Return [X, Y] of the center of cell containing provided text 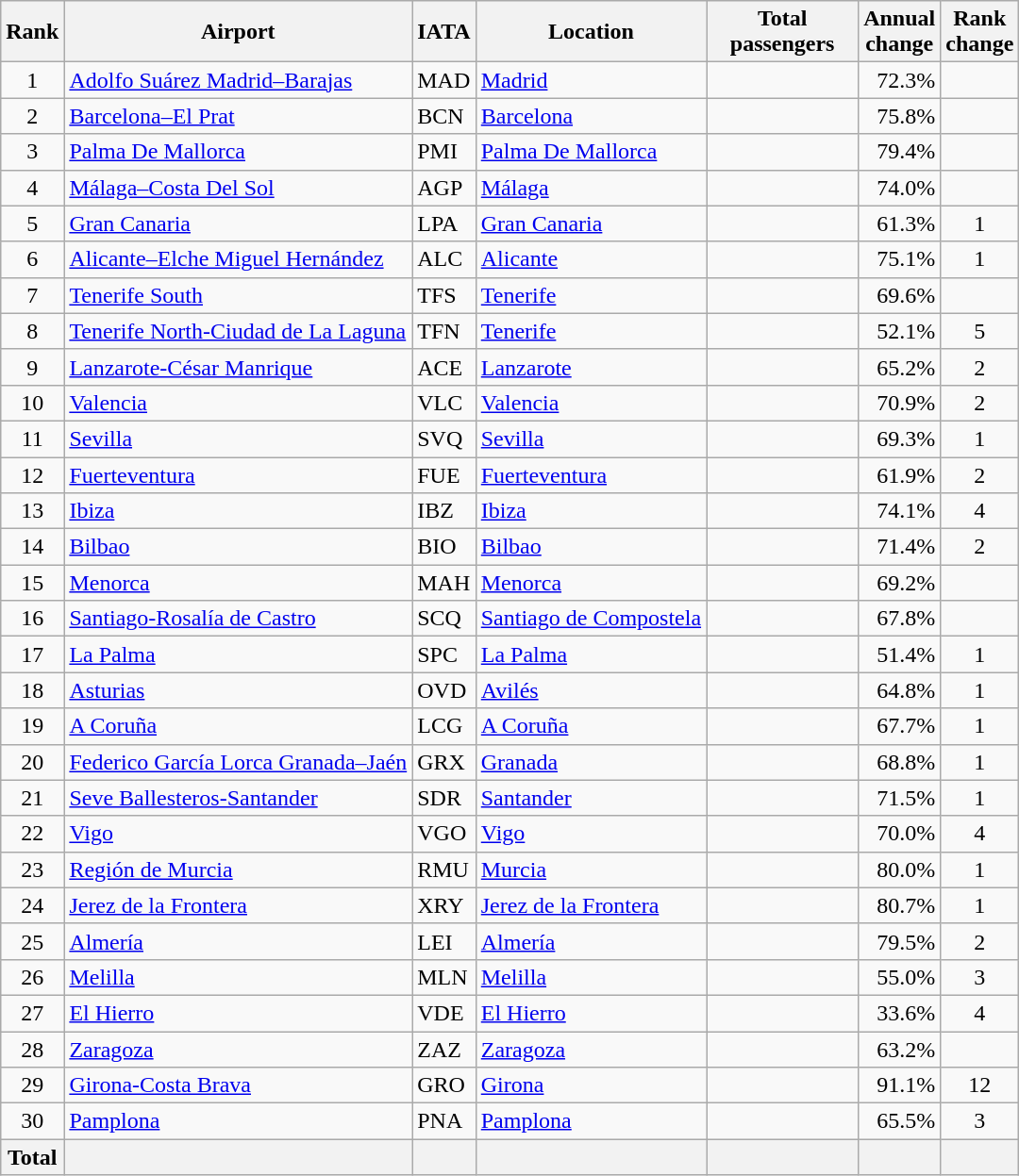
69.6% [900, 295]
16 [32, 619]
65.5% [900, 1121]
55.0% [900, 977]
Rankchange [979, 32]
52.1% [900, 331]
70.0% [900, 834]
Asturias [238, 690]
Murcia [591, 870]
51.4% [900, 654]
LPA [444, 224]
ZAZ [444, 1050]
79.5% [900, 941]
74.0% [900, 188]
91.1% [900, 1085]
75.1% [900, 259]
63.2% [900, 1050]
Barcelona [591, 116]
70.9% [900, 403]
80.7% [900, 905]
Rank [32, 32]
MAH [444, 583]
19 [32, 726]
AGP [444, 188]
VLC [444, 403]
69.3% [900, 439]
GRX [444, 762]
TFN [444, 331]
Total [32, 1157]
XRY [444, 905]
21 [32, 798]
Santiago de Compostela [591, 619]
Girona [591, 1085]
71.4% [900, 547]
Málaga–Costa Del Sol [238, 188]
RMU [444, 870]
Totalpassengers [783, 32]
18 [32, 690]
25 [32, 941]
Región de Murcia [238, 870]
GRO [444, 1085]
Granada [591, 762]
Avilés [591, 690]
79.4% [900, 152]
BIO [444, 547]
Federico García Lorca Granada–Jaén [238, 762]
IATA [444, 32]
Barcelona–El Prat [238, 116]
15 [32, 583]
6 [32, 259]
26 [32, 977]
75.8% [900, 116]
Málaga [591, 188]
61.3% [900, 224]
TFS [444, 295]
9 [32, 367]
MAD [444, 80]
24 [32, 905]
80.0% [900, 870]
LEI [444, 941]
10 [32, 403]
Tenerife South [238, 295]
28 [32, 1050]
Location [591, 32]
71.5% [900, 798]
BCN [444, 116]
67.8% [900, 619]
PNA [444, 1121]
11 [32, 439]
20 [32, 762]
SDR [444, 798]
30 [32, 1121]
Girona-Costa Brava [238, 1085]
SPC [444, 654]
23 [32, 870]
Lanzarote [591, 367]
SCQ [444, 619]
69.2% [900, 583]
FUE [444, 474]
LCG [444, 726]
Madrid [591, 80]
Lanzarote-César Manrique [238, 367]
17 [32, 654]
33.6% [900, 1013]
ALC [444, 259]
Adolfo Suárez Madrid–Barajas [238, 80]
Annualchange [900, 32]
27 [32, 1013]
Seve Ballesteros-Santander [238, 798]
MLN [444, 977]
7 [32, 295]
13 [32, 511]
Tenerife North-Ciudad de La Laguna [238, 331]
61.9% [900, 474]
VGO [444, 834]
72.3% [900, 80]
VDE [444, 1013]
Santander [591, 798]
65.2% [900, 367]
SVQ [444, 439]
Santiago-Rosalía de Castro [238, 619]
OVD [444, 690]
67.7% [900, 726]
IBZ [444, 511]
64.8% [900, 690]
Alicante–Elche Miguel Hernández [238, 259]
68.8% [900, 762]
74.1% [900, 511]
14 [32, 547]
8 [32, 331]
PMI [444, 152]
ACE [444, 367]
22 [32, 834]
Alicante [591, 259]
29 [32, 1085]
Airport [238, 32]
